Search for the cell housing the specified text and yield its [X, Y] center coordinate. 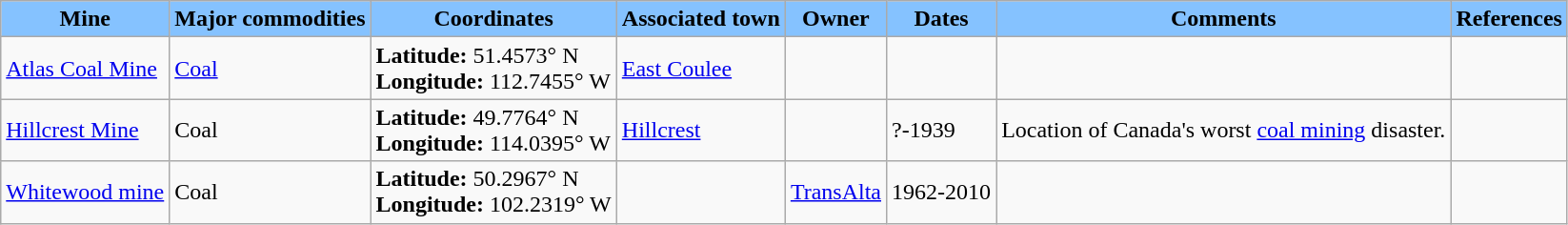
?-1939 [941, 130]
Mine [86, 19]
Latitude: 49.7764° NLongitude: 114.0395° W [493, 130]
Location of Canada's worst coal mining disaster. [1223, 130]
Latitude: 51.4573° NLongitude: 112.7455° W [493, 69]
1962-2010 [941, 193]
References [1509, 19]
Hillcrest Mine [86, 130]
Coordinates [493, 19]
TransAlta [835, 193]
Comments [1223, 19]
East Coulee [701, 69]
Major commodities [271, 19]
Atlas Coal Mine [86, 69]
Dates [941, 19]
Associated town [701, 19]
Owner [835, 19]
Latitude: 50.2967° NLongitude: 102.2319° W [493, 193]
Hillcrest [701, 130]
Whitewood mine [86, 193]
